From the cell containing the given text, extract its center point as (x, y) coordinate. 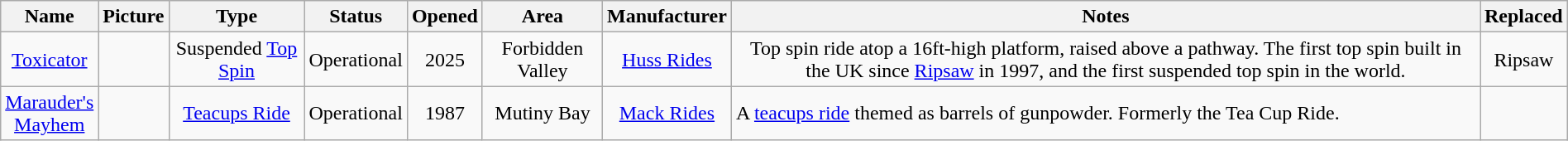
1987 (445, 113)
2025 (445, 60)
A teacups ride themed as barrels of gunpowder. Formerly the Tea Cup Ride. (1105, 113)
Huss Rides (667, 60)
Picture (134, 17)
Mutiny Bay (543, 113)
Type (237, 17)
Ripsaw (1524, 60)
Name (50, 17)
Suspended Top Spin (237, 60)
Status (356, 17)
Toxicator (50, 60)
Marauder'sMayhem (50, 113)
Notes (1105, 17)
Opened (445, 17)
Manufacturer (667, 17)
Forbidden Valley (543, 60)
Teacups Ride (237, 113)
Area (543, 17)
Mack Rides (667, 113)
Replaced (1524, 17)
